From the cell containing the given text, extract its center point as [x, y] coordinate. 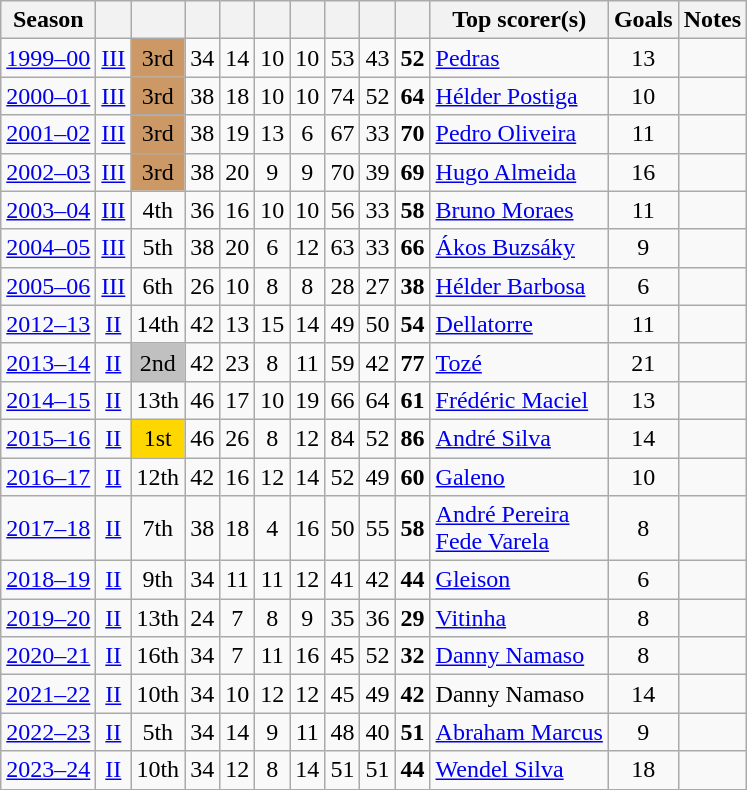
54 [412, 324]
28 [342, 286]
2000–01 [48, 96]
Season [48, 20]
Wendel Silva [519, 770]
23 [238, 362]
35 [342, 618]
Tozé [519, 362]
Ákos Buzsáky [519, 248]
Abraham Marcus [519, 732]
2001–02 [48, 134]
André Pereira Fede Varela [519, 528]
1st [158, 438]
39 [378, 172]
61 [412, 400]
2014–15 [48, 400]
2004–05 [48, 248]
60 [412, 477]
24 [202, 618]
Top scorer(s) [519, 20]
2020–21 [48, 656]
84 [342, 438]
2002–03 [48, 172]
12th [158, 477]
15 [272, 324]
Hugo Almeida [519, 172]
Galeno [519, 477]
2022–23 [48, 732]
4th [158, 210]
Dellatorre [519, 324]
Pedras [519, 58]
2012–13 [48, 324]
André Silva [519, 438]
Vitinha [519, 618]
2019–20 [48, 618]
2013–14 [48, 362]
2nd [158, 362]
63 [342, 248]
Pedro Oliveira [519, 134]
Hélder Barbosa [519, 286]
55 [378, 528]
9th [158, 580]
56 [342, 210]
2021–22 [48, 694]
Frédéric Maciel [519, 400]
32 [412, 656]
27 [378, 286]
77 [412, 362]
2003–04 [48, 210]
16th [158, 656]
74 [342, 96]
Hélder Postiga [519, 96]
53 [342, 58]
17 [238, 400]
1999–00 [48, 58]
7th [158, 528]
86 [412, 438]
2017–18 [48, 528]
43 [378, 58]
Bruno Moraes [519, 210]
41 [342, 580]
Goals [643, 20]
2005–06 [48, 286]
40 [378, 732]
Gleison [519, 580]
67 [342, 134]
6th [158, 286]
29 [412, 618]
14th [158, 324]
48 [342, 732]
2015–16 [48, 438]
4 [272, 528]
59 [342, 362]
69 [412, 172]
21 [643, 362]
2023–24 [48, 770]
2016–17 [48, 477]
2018–19 [48, 580]
Notes [712, 20]
